From the cell containing the given text, extract its center point as (x, y) coordinate. 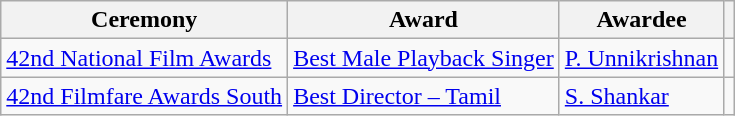
S. Shankar (641, 96)
Ceremony (144, 20)
Best Male Playback Singer (424, 58)
42nd National Film Awards (144, 58)
Best Director – Tamil (424, 96)
Awardee (641, 20)
P. Unnikrishnan (641, 58)
42nd Filmfare Awards South (144, 96)
Award (424, 20)
